Search for the cell housing the specified text and yield its [X, Y] center coordinate. 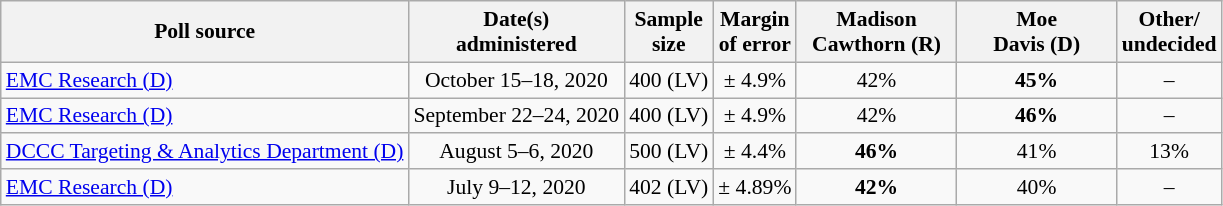
± 4.4% [754, 152]
Samplesize [668, 32]
40% [1037, 187]
± 4.89% [754, 187]
500 (LV) [668, 152]
August 5–6, 2020 [516, 152]
MadisonCawthorn (R) [876, 32]
45% [1037, 80]
July 9–12, 2020 [516, 187]
Marginof error [754, 32]
402 (LV) [668, 187]
October 15–18, 2020 [516, 80]
Other/undecided [1170, 32]
September 22–24, 2020 [516, 116]
Poll source [205, 32]
DCCC Targeting & Analytics Department (D) [205, 152]
MoeDavis (D) [1037, 32]
Date(s)administered [516, 32]
13% [1170, 152]
41% [1037, 152]
